Detect which cell encompasses the target text, then output its [X, Y] center coordinate. 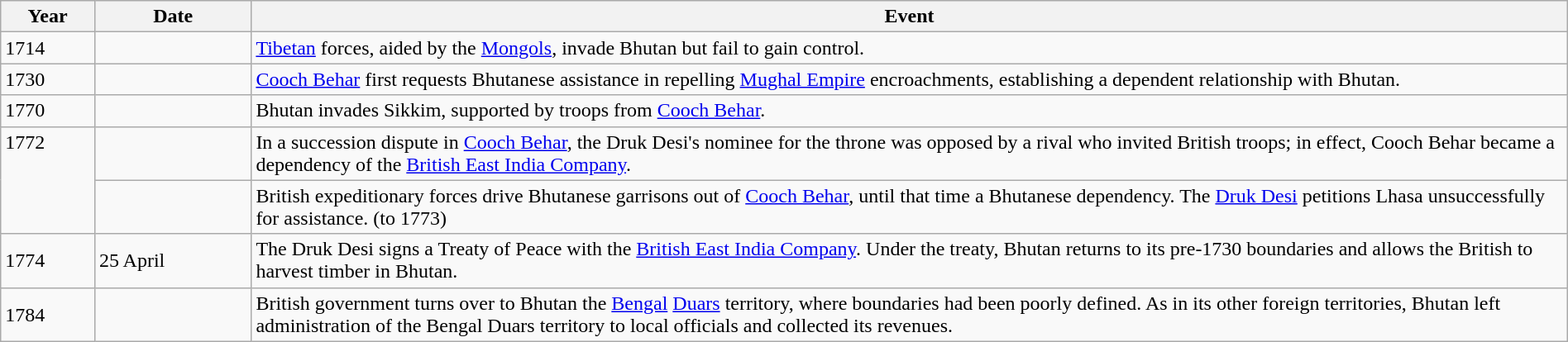
1730 [48, 79]
Cooch Behar first requests Bhutanese assistance in repelling Mughal Empire encroachments, establishing a dependent relationship with Bhutan. [910, 79]
Year [48, 17]
Date [172, 17]
1772 [48, 180]
1774 [48, 261]
25 April [172, 261]
Tibetan forces, aided by the Mongols, invade Bhutan but fail to gain control. [910, 48]
Event [910, 17]
1714 [48, 48]
1784 [48, 314]
1770 [48, 111]
Bhutan invades Sikkim, supported by troops from Cooch Behar. [910, 111]
